For the text-containing cell, return its midpoint in (x, y) coordinate format. 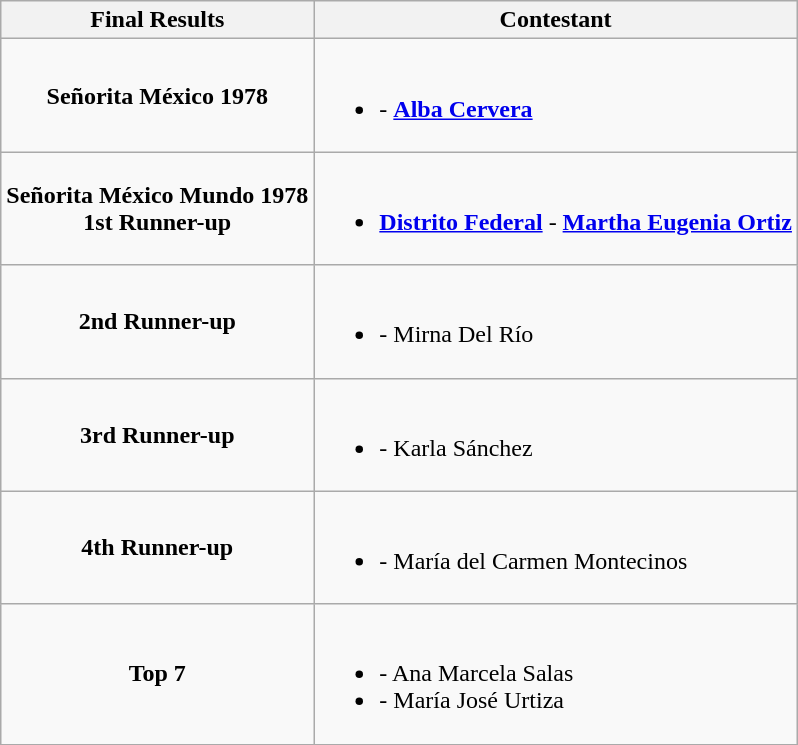
Señorita México 1978 (158, 96)
2nd Runner-up (158, 322)
Señorita México Mundo 19781st Runner-up (158, 208)
Contestant (556, 20)
3rd Runner-up (158, 434)
- Ana Marcela Salas - María José Urtiza (556, 674)
- Karla Sánchez (556, 434)
Top 7 (158, 674)
- María del Carmen Montecinos (556, 548)
Final Results (158, 20)
- Alba Cervera (556, 96)
4th Runner-up (158, 548)
Distrito Federal - Martha Eugenia Ortiz (556, 208)
- Mirna Del Río (556, 322)
